Scan for the cell matching the given text and deliver its (X, Y) coordinate at center. 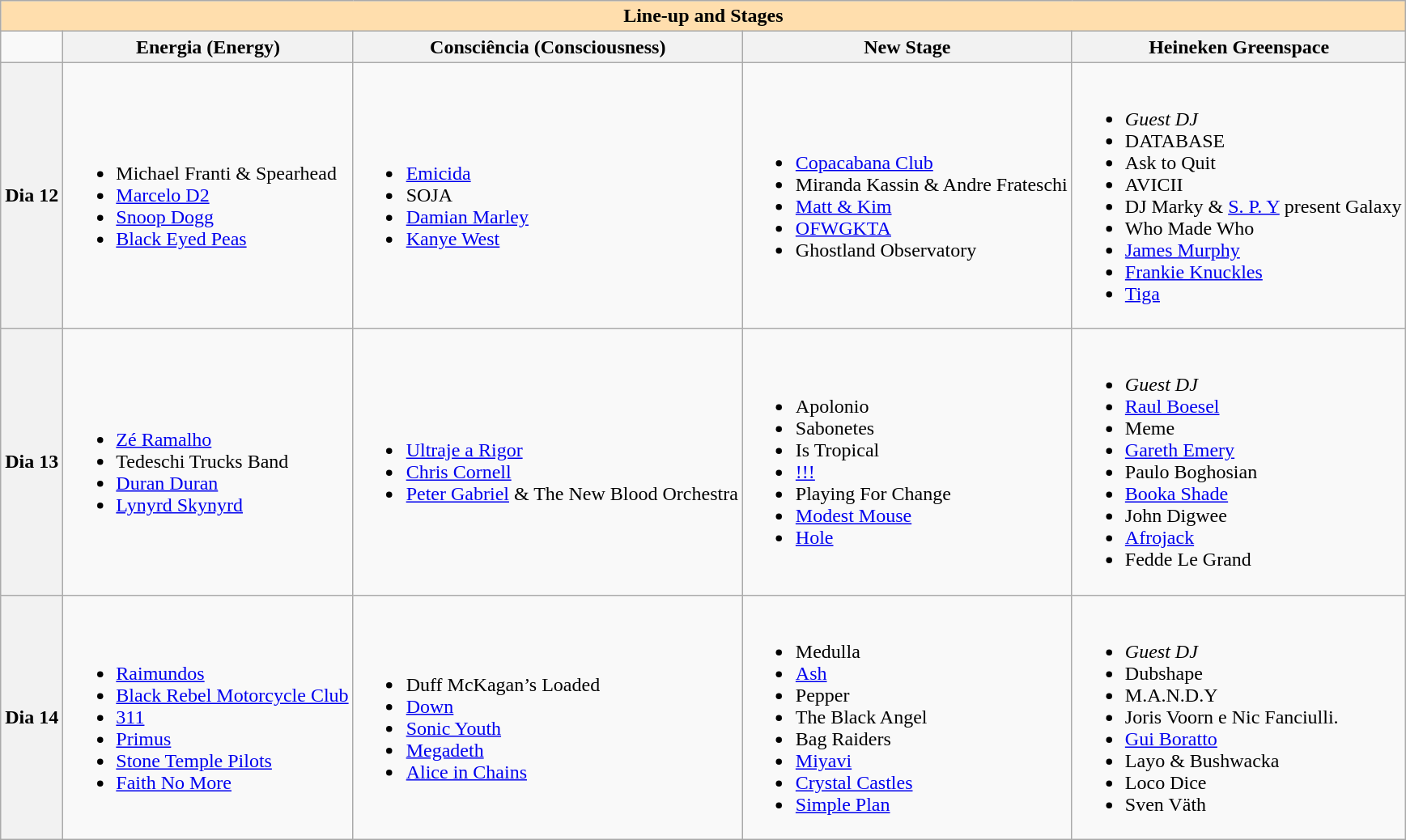
Michael Franti & SpearheadMarcelo D2Snoop DoggBlack Eyed Peas (208, 196)
Zé RamalhoTedeschi Trucks BandDuran DuranLynyrd Skynyrd (208, 461)
Guest DJDubshapeM.A.N.D.YJoris Voorn e Nic Fanciulli.Gui BorattoLayo & BushwackaLoco DiceSven Väth (1238, 717)
Dia 14 (32, 717)
Copacabana ClubMiranda Kassin & Andre FrateschiMatt & KimOFWGKTAGhostland Observatory (907, 196)
Energia (Energy) (208, 47)
Consciência (Consciousness) (547, 47)
Line-up and Stages (703, 16)
Dia 13 (32, 461)
Dia 12 (32, 196)
EmicidaSOJADamian MarleyKanye West (547, 196)
Guest DJDATABASEAsk to QuitAVICIIDJ Marky & S. P. Y present GalaxyWho Made WhoJames MurphyFrankie KnucklesTiga (1238, 196)
New Stage (907, 47)
Guest DJRaul BoeselMemeGareth EmeryPaulo BoghosianBooka ShadeJohn DigweeAfrojackFedde Le Grand (1238, 461)
Heineken Greenspace (1238, 47)
ApolonioSabonetesIs Tropical!!!Playing For ChangeModest MouseHole (907, 461)
RaimundosBlack Rebel Motorcycle Club311PrimusStone Temple PilotsFaith No More (208, 717)
Duff McKagan’s LoadedDownSonic YouthMegadethAlice in Chains (547, 717)
MedullaAshPepperThe Black AngelBag RaidersMiyaviCrystal CastlesSimple Plan (907, 717)
Ultraje a RigorChris CornellPeter Gabriel & The New Blood Orchestra (547, 461)
